Capture the cell that displays the provided text and extract its [x, y] central coordinate. 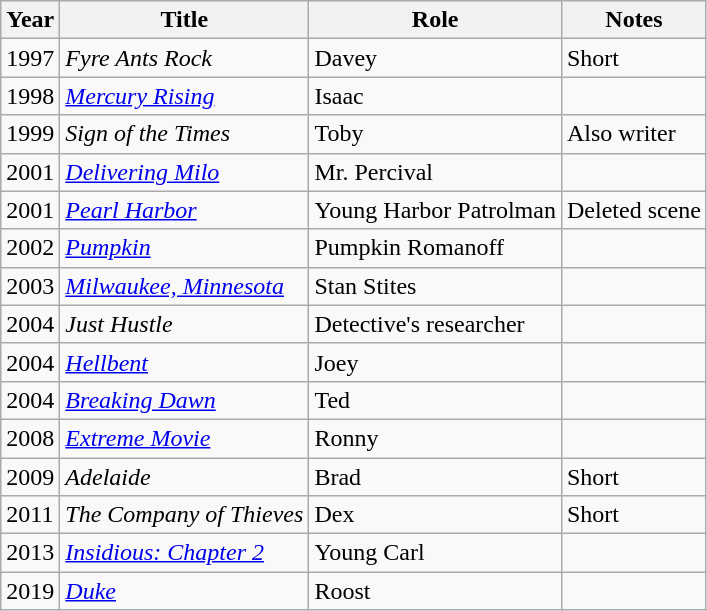
Isaac [436, 96]
Milwaukee, Minnesota [184, 286]
Also writer [634, 134]
2011 [30, 515]
2019 [30, 591]
Role [436, 20]
1999 [30, 134]
1998 [30, 96]
2003 [30, 286]
2002 [30, 248]
Delivering Milo [184, 172]
Mercury Rising [184, 96]
Extreme Movie [184, 438]
Ted [436, 400]
Hellbent [184, 362]
Deleted scene [634, 210]
Stan Stites [436, 286]
Pearl Harbor [184, 210]
Pumpkin [184, 248]
Detective's researcher [436, 324]
2008 [30, 438]
1997 [30, 58]
Davey [436, 58]
2009 [30, 477]
Young Carl [436, 553]
The Company of Thieves [184, 515]
Dex [436, 515]
Adelaide [184, 477]
Toby [436, 134]
Ronny [436, 438]
Joey [436, 362]
Roost [436, 591]
Title [184, 20]
Insidious: Chapter 2 [184, 553]
Year [30, 20]
Breaking Dawn [184, 400]
2013 [30, 553]
Brad [436, 477]
Sign of the Times [184, 134]
Young Harbor Patrolman [436, 210]
Duke [184, 591]
Just Hustle [184, 324]
Mr. Percival [436, 172]
Fyre Ants Rock [184, 58]
Notes [634, 20]
Pumpkin Romanoff [436, 248]
